Capture the cell that displays the provided text and extract its (X, Y) central coordinate. 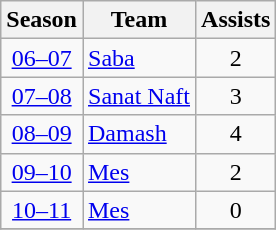
07–08 (42, 96)
Saba (138, 58)
Assists (236, 20)
06–07 (42, 58)
08–09 (42, 134)
0 (236, 210)
09–10 (42, 172)
Sanat Naft (138, 96)
4 (236, 134)
3 (236, 96)
Season (42, 20)
Team (138, 20)
10–11 (42, 210)
Damash (138, 134)
